Locate the cell with the specified text and output its [x, y] center coordinate. 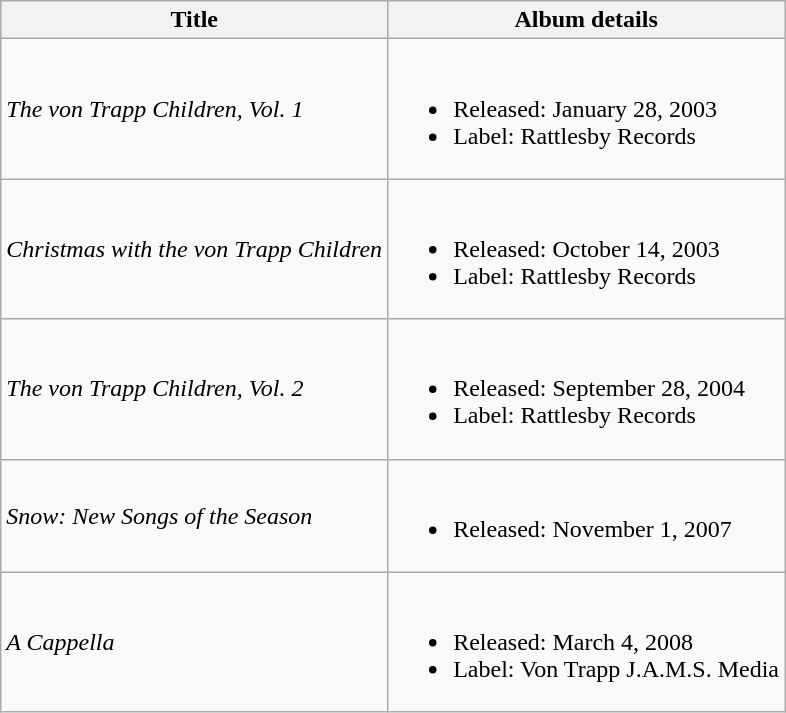
The von Trapp Children, Vol. 1 [194, 109]
Released: January 28, 2003Label: Rattlesby Records [586, 109]
The von Trapp Children, Vol. 2 [194, 389]
Released: March 4, 2008Label: Von Trapp J.A.M.S. Media [586, 642]
A Cappella [194, 642]
Snow: New Songs of the Season [194, 516]
Christmas with the von Trapp Children [194, 249]
Released: October 14, 2003Label: Rattlesby Records [586, 249]
Title [194, 20]
Released: November 1, 2007 [586, 516]
Album details [586, 20]
Released: September 28, 2004Label: Rattlesby Records [586, 389]
